Output the [X, Y] coordinate of the center of the cell containing the given text.  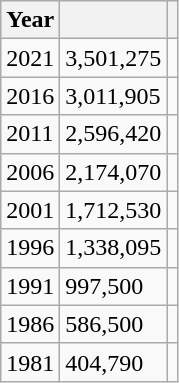
2021 [30, 58]
997,500 [114, 286]
1981 [30, 362]
586,500 [114, 324]
2016 [30, 96]
1996 [30, 248]
1,712,530 [114, 210]
1986 [30, 324]
404,790 [114, 362]
2011 [30, 134]
1,338,095 [114, 248]
1991 [30, 286]
2001 [30, 210]
Year [30, 20]
2,174,070 [114, 172]
3,501,275 [114, 58]
2,596,420 [114, 134]
2006 [30, 172]
3,011,905 [114, 96]
